Determine the [x, y] coordinate at the center of the cell enclosing the given text.  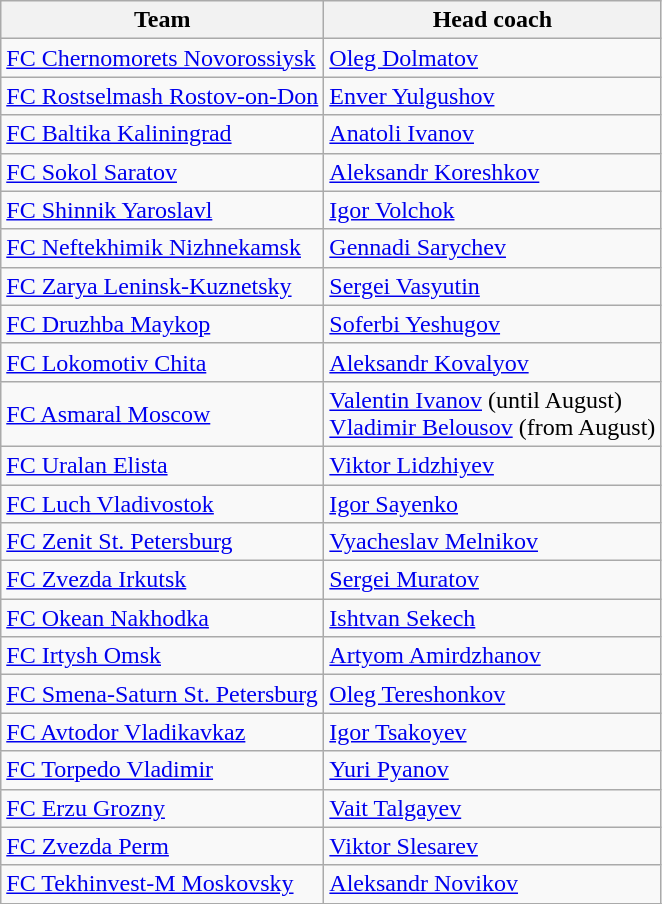
FC Zvezda Irkutsk [162, 580]
FC Zenit St. Petersburg [162, 542]
FC Baltika Kaliningrad [162, 134]
Gennadi Sarychev [492, 248]
Igor Tsakoyev [492, 732]
Aleksandr Kovalyov [492, 362]
Artyom Amirdzhanov [492, 656]
Viktor Slesarev [492, 846]
Sergei Vasyutin [492, 286]
FC Erzu Grozny [162, 808]
FC Druzhba Maykop [162, 324]
Soferbi Yeshugov [492, 324]
FC Asmaral Moscow [162, 414]
Anatoli Ivanov [492, 134]
FC Zarya Leninsk-Kuznetsky [162, 286]
FC Avtodor Vladikavkaz [162, 732]
Igor Volchok [492, 210]
Oleg Dolmatov [492, 58]
Valentin Ivanov (until August)Vladimir Belousov (from August) [492, 414]
Head coach [492, 20]
FC Smena-Saturn St. Petersburg [162, 694]
FC Chernomorets Novorossiysk [162, 58]
Ishtvan Sekech [492, 618]
Viktor Lidzhiyev [492, 465]
FC Torpedo Vladimir [162, 770]
Igor Sayenko [492, 503]
FC Luch Vladivostok [162, 503]
FC Okean Nakhodka [162, 618]
FC Lokomotiv Chita [162, 362]
FC Tekhinvest-M Moskovsky [162, 884]
Aleksandr Novikov [492, 884]
Yuri Pyanov [492, 770]
FC Irtysh Omsk [162, 656]
Vyacheslav Melnikov [492, 542]
Oleg Tereshonkov [492, 694]
Sergei Muratov [492, 580]
FC Shinnik Yaroslavl [162, 210]
Team [162, 20]
FC Rostselmash Rostov-on-Don [162, 96]
Enver Yulgushov [492, 96]
Aleksandr Koreshkov [492, 172]
FC Zvezda Perm [162, 846]
FC Sokol Saratov [162, 172]
FC Neftekhimik Nizhnekamsk [162, 248]
Vait Talgayev [492, 808]
FC Uralan Elista [162, 465]
